Output the [x, y] coordinate of the center of the cell containing the given text.  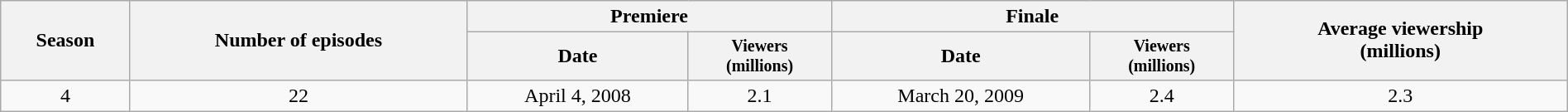
Season [65, 41]
Premiere [649, 17]
Finale [1032, 17]
2.4 [1161, 95]
Number of episodes [299, 41]
March 20, 2009 [961, 95]
22 [299, 95]
2.1 [759, 95]
April 4, 2008 [577, 95]
Average viewership(millions) [1400, 41]
4 [65, 95]
2.3 [1400, 95]
